For the text-containing cell, return its midpoint in [x, y] coordinate format. 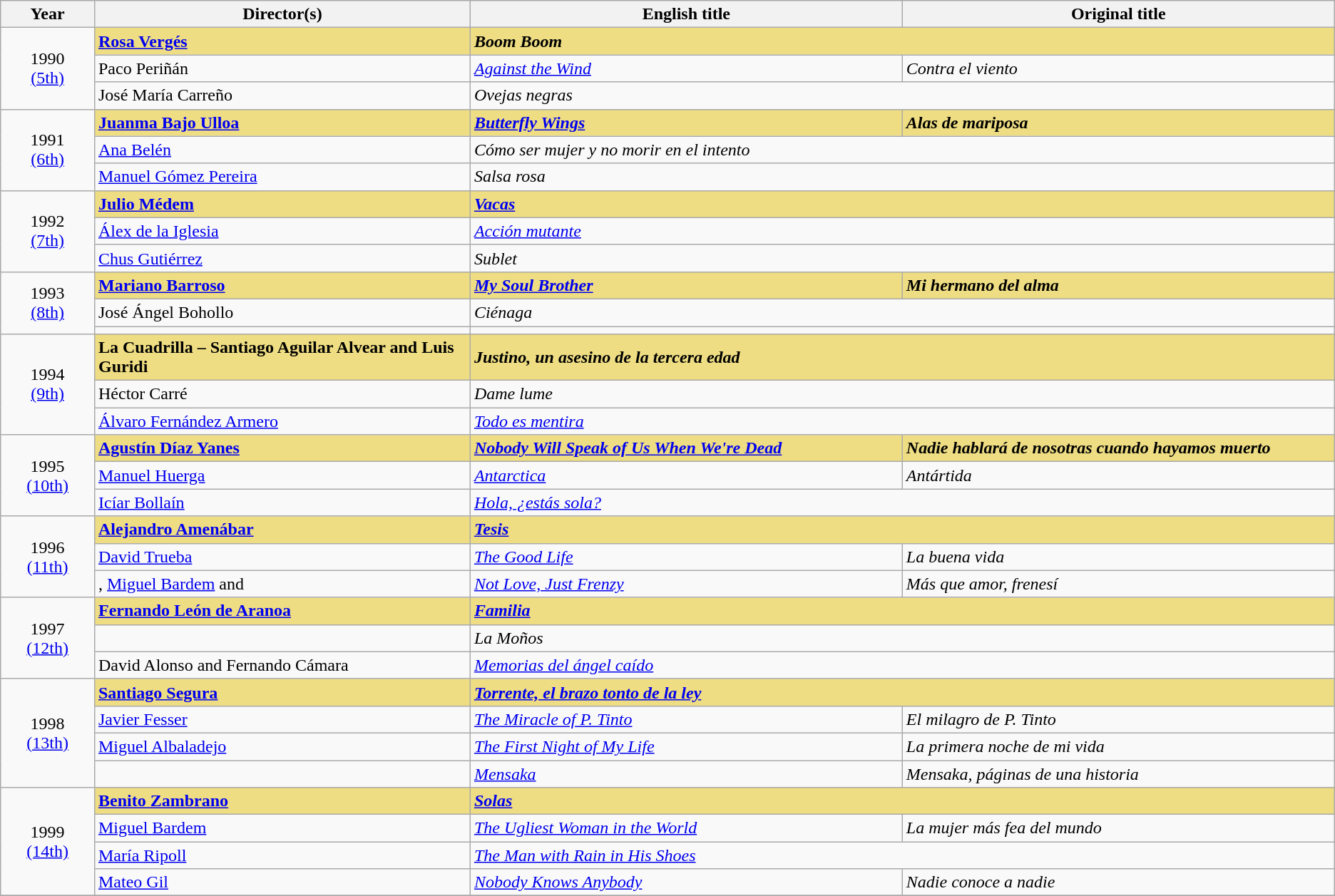
Todo es mentira [902, 421]
Rosa Vergés [282, 41]
Salsa rosa [902, 177]
Alejandro Amenábar [282, 530]
The Man with Rain in His Shoes [902, 855]
Mi hermano del alma [1118, 285]
Director(s) [282, 14]
Miguel Albaladejo [282, 746]
Boom Boom [902, 41]
La Cuadrilla – Santiago Aguilar Alvear and Luis Guridi [282, 358]
1991(6th) [48, 150]
Miguel Bardem [282, 828]
1997(12th) [48, 638]
Álex de la Iglesia [282, 231]
1996(11th) [48, 557]
Solas [902, 801]
Year [48, 14]
Mateo Gil [282, 882]
English title [686, 14]
Nadie hablará de nosotras cuando hayamos muerto [1118, 448]
José María Carreño [282, 96]
Butterfly Wings [686, 123]
Familia [902, 611]
Agustín Díaz Yanes [282, 448]
David Alonso and Fernando Cámara [282, 665]
Manuel Huerga [282, 475]
Memorias del ángel caído [902, 665]
The Good Life [686, 557]
Manuel Gómez Pereira [282, 177]
Contra el viento [1118, 68]
Torrente, el brazo tonto de la ley [902, 692]
Not Love, Just Frenzy [686, 584]
Tesis [902, 530]
Ovejas negras [902, 96]
David Trueba [282, 557]
La Moños [902, 638]
Dame lume [902, 394]
Hola, ¿estás sola? [902, 503]
Álvaro Fernández Armero [282, 421]
1990(5th) [48, 68]
Nobody Knows Anybody [686, 882]
Chus Gutiérrez [282, 258]
The Miracle of P. Tinto [686, 719]
1992(7th) [48, 231]
1993(8th) [48, 302]
Mariano Barroso [282, 285]
, Miguel Bardem and [282, 584]
Javier Fesser [282, 719]
Acción mutante [902, 231]
Sublet [902, 258]
Ciénaga [902, 312]
The First Night of My Life [686, 746]
Mensaka, páginas de una historia [1118, 773]
Original title [1118, 14]
Mensaka [686, 773]
Against the Wind [686, 68]
La mujer más fea del mundo [1118, 828]
The Ugliest Woman in the World [686, 828]
José Ángel Bohollo [282, 312]
Justino, un asesino de la tercera edad [902, 358]
Vacas [902, 204]
1998(13th) [48, 733]
Antártida [1118, 475]
Julio Médem [282, 204]
Icíar Bollaín [282, 503]
María Ripoll [282, 855]
La primera noche de mi vida [1118, 746]
Más que amor, frenesí [1118, 584]
1995(10th) [48, 475]
1999(14th) [48, 842]
Cómo ser mujer y no morir en el intento [902, 150]
Paco Periñán [282, 68]
Benito Zambrano [282, 801]
Antarctica [686, 475]
Juanma Bajo Ulloa [282, 123]
Ana Belén [282, 150]
My Soul Brother [686, 285]
Nobody Will Speak of Us When We're Dead [686, 448]
Alas de mariposa [1118, 123]
Héctor Carré [282, 394]
Nadie conoce a nadie [1118, 882]
1994(9th) [48, 385]
Santiago Segura [282, 692]
El milagro de P. Tinto [1118, 719]
La buena vida [1118, 557]
Fernando León de Aranoa [282, 611]
